For the text-containing cell, return its midpoint in [X, Y] coordinate format. 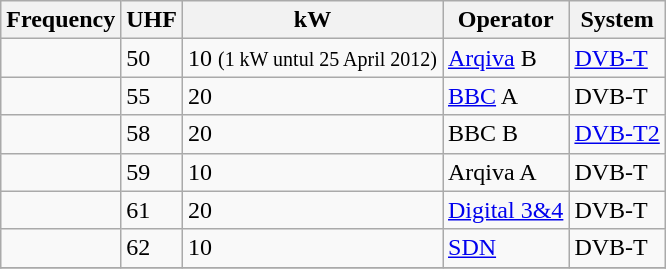
SDN [505, 248]
55 [152, 96]
58 [152, 134]
Arqiva B [505, 58]
kW [312, 20]
BBC B [505, 134]
Digital 3&4 [505, 210]
System [617, 20]
Arqiva A [505, 172]
10 (1 kW untul 25 April 2012) [312, 58]
Frequency [61, 20]
UHF [152, 20]
62 [152, 248]
50 [152, 58]
59 [152, 172]
61 [152, 210]
DVB-T2 [617, 134]
BBC A [505, 96]
Operator [505, 20]
